Capture the cell that displays the provided text and extract its (X, Y) central coordinate. 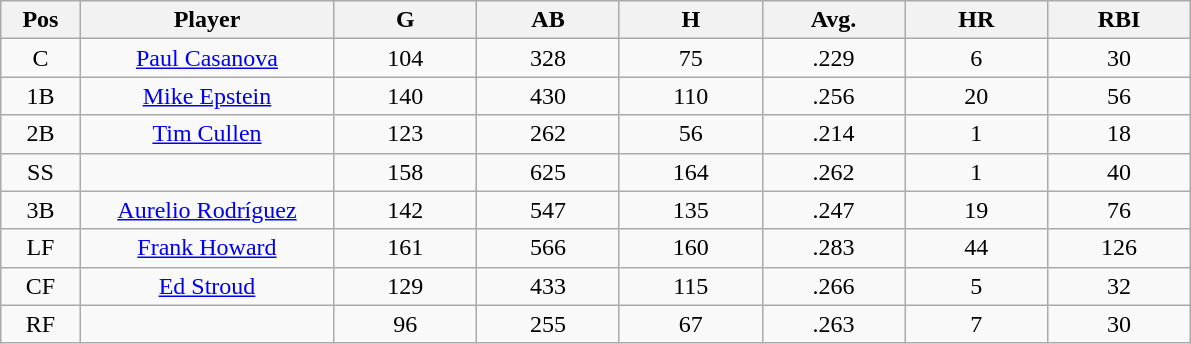
CF (40, 286)
6 (976, 58)
.262 (834, 172)
.247 (834, 210)
126 (1120, 248)
C (40, 58)
Mike Epstein (207, 96)
566 (548, 248)
18 (1120, 134)
RF (40, 324)
96 (406, 324)
76 (1120, 210)
104 (406, 58)
.263 (834, 324)
SS (40, 172)
433 (548, 286)
5 (976, 286)
67 (690, 324)
2B (40, 134)
7 (976, 324)
140 (406, 96)
164 (690, 172)
142 (406, 210)
Player (207, 20)
158 (406, 172)
110 (690, 96)
40 (1120, 172)
123 (406, 134)
1B (40, 96)
430 (548, 96)
Aurelio Rodríguez (207, 210)
.266 (834, 286)
262 (548, 134)
.256 (834, 96)
44 (976, 248)
20 (976, 96)
135 (690, 210)
75 (690, 58)
Paul Casanova (207, 58)
547 (548, 210)
255 (548, 324)
19 (976, 210)
Frank Howard (207, 248)
Pos (40, 20)
HR (976, 20)
129 (406, 286)
.214 (834, 134)
Ed Stroud (207, 286)
LF (40, 248)
115 (690, 286)
625 (548, 172)
.229 (834, 58)
.283 (834, 248)
H (690, 20)
G (406, 20)
RBI (1120, 20)
161 (406, 248)
AB (548, 20)
160 (690, 248)
Avg. (834, 20)
Tim Cullen (207, 134)
32 (1120, 286)
328 (548, 58)
3B (40, 210)
